Locate the cell with the specified text and output its (x, y) center coordinate. 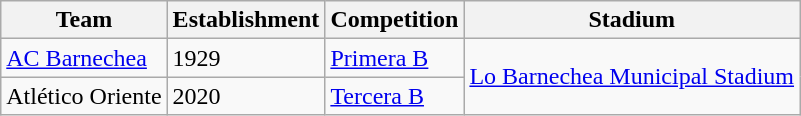
Lo Barnechea Municipal Stadium (632, 77)
Team (84, 20)
1929 (246, 58)
Primera B (394, 58)
Atlético Oriente (84, 96)
Tercera B (394, 96)
Establishment (246, 20)
Competition (394, 20)
AC Barnechea (84, 58)
2020 (246, 96)
Stadium (632, 20)
